For the text-containing cell, return its midpoint in (X, Y) coordinate format. 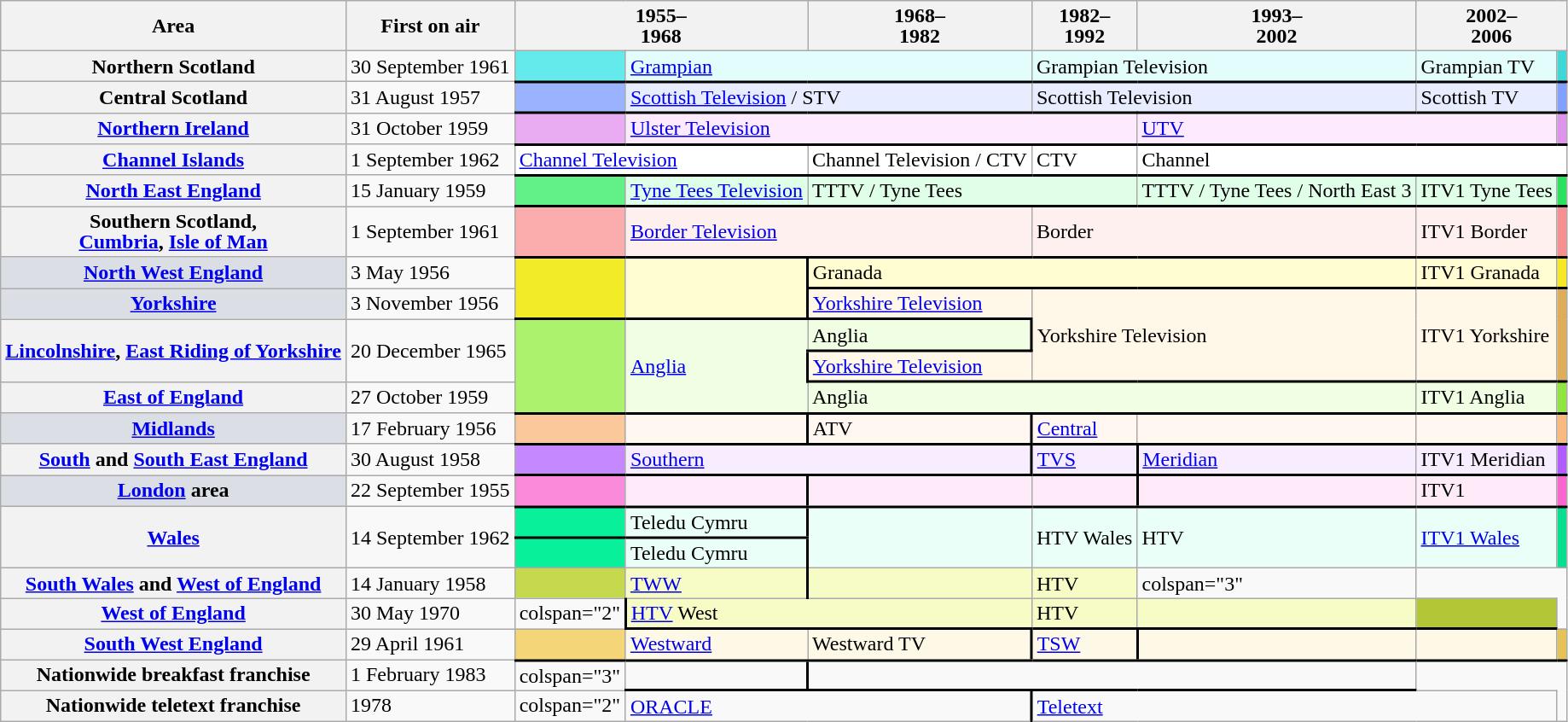
15 January 1959 (430, 191)
14 January 1958 (430, 584)
2002–2006 (1491, 26)
31 August 1957 (430, 97)
TTTV / Tyne Tees (972, 191)
East of England (174, 398)
1968–1982 (920, 26)
ITV1 Yorkshire (1486, 335)
Granada (1111, 273)
London area (174, 492)
1 February 1983 (430, 675)
Grampian (828, 67)
3 November 1956 (430, 304)
Channel Television / CTV (920, 160)
South Wales and West of England (174, 584)
Ulster Television (881, 128)
Central (1084, 428)
Channel Islands (174, 160)
17 February 1956 (430, 428)
South and South East England (174, 459)
HTV Wales (1084, 537)
ORACLE (828, 706)
Southern Scotland,Cumbria, Isle of Man (174, 232)
TWW (717, 584)
South West England (174, 645)
14 September 1962 (430, 537)
Scottish Television / STV (828, 97)
29 April 1961 (430, 645)
ITV1 Meridian (1486, 459)
27 October 1959 (430, 398)
1978 (430, 706)
Scottish TV (1486, 97)
Border (1223, 232)
Midlands (174, 428)
1955–1968 (660, 26)
HTV West (828, 614)
30 September 1961 (430, 67)
1993–2002 (1276, 26)
Westward (717, 645)
ITV1 Tyne Tees (1486, 191)
30 August 1958 (430, 459)
20 December 1965 (430, 350)
Channel (1352, 160)
Northern Ireland (174, 128)
Northern Scotland (174, 67)
North West England (174, 273)
ITV1 Granada (1486, 273)
Channel Television (660, 160)
Lincolnshire, East Riding of Yorkshire (174, 350)
Teletext (1294, 706)
Westward TV (920, 645)
Grampian Television (1223, 67)
Grampian TV (1486, 67)
1982–1992 (1084, 26)
Area (174, 26)
ITV1 Anglia (1486, 398)
Meridian (1276, 459)
Wales (174, 537)
ATV (920, 428)
TVS (1084, 459)
CTV (1084, 160)
First on air (430, 26)
ITV1 Border (1486, 232)
Scottish Television (1223, 97)
West of England (174, 614)
Central Scotland (174, 97)
ITV1 (1486, 492)
TTTV / Tyne Tees / North East 3 (1276, 191)
ITV1 Wales (1486, 537)
Nationwide teletext franchise (174, 706)
Border Television (828, 232)
Southern (828, 459)
31 October 1959 (430, 128)
North East England (174, 191)
UTV (1347, 128)
Tyne Tees Television (717, 191)
Yorkshire (174, 304)
Nationwide breakfast franchise (174, 675)
TSW (1084, 645)
30 May 1970 (430, 614)
3 May 1956 (430, 273)
1 September 1962 (430, 160)
1 September 1961 (430, 232)
22 September 1955 (430, 492)
